Search for the cell housing the specified text and yield its (X, Y) center coordinate. 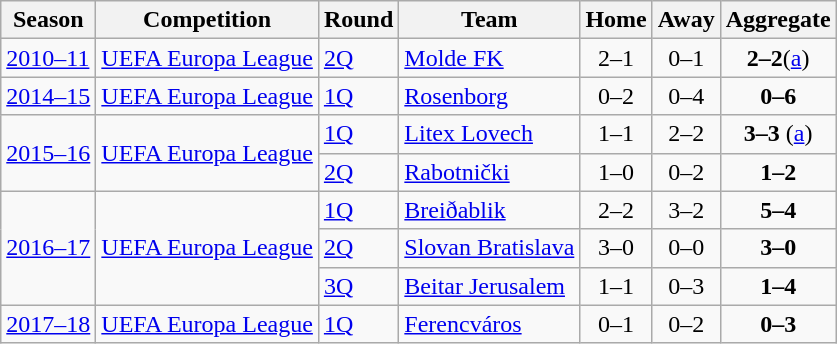
Rosenborg (490, 96)
2–1 (616, 58)
Competition (208, 20)
Ferencváros (490, 324)
2–2(a) (778, 58)
Litex Lovech (490, 134)
2014–15 (48, 96)
3–3 (a) (778, 134)
Home (616, 20)
Rabotnički (490, 172)
Team (490, 20)
0–4 (686, 96)
Aggregate (778, 20)
3Q (358, 286)
3–2 (686, 210)
Away (686, 20)
0–6 (778, 96)
2017–18 (48, 324)
2016–17 (48, 248)
5–4 (778, 210)
Season (48, 20)
Slovan Bratislava (490, 248)
Round (358, 20)
0–0 (686, 248)
Beitar Jerusalem (490, 286)
Breiðablik (490, 210)
1–0 (616, 172)
2010–11 (48, 58)
1–2 (778, 172)
Molde FK (490, 58)
1–4 (778, 286)
2015–16 (48, 153)
